From the cell containing the given text, extract its center point as [X, Y] coordinate. 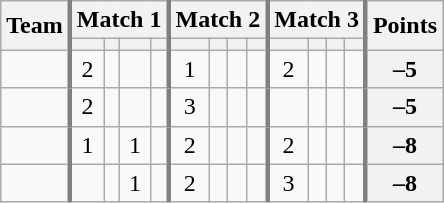
Match 2 [218, 20]
Match 1 [120, 20]
Points [404, 26]
Match 3 [316, 20]
Team [36, 26]
